Identify which cell holds the provided text, then report its [x, y] central coordinate. 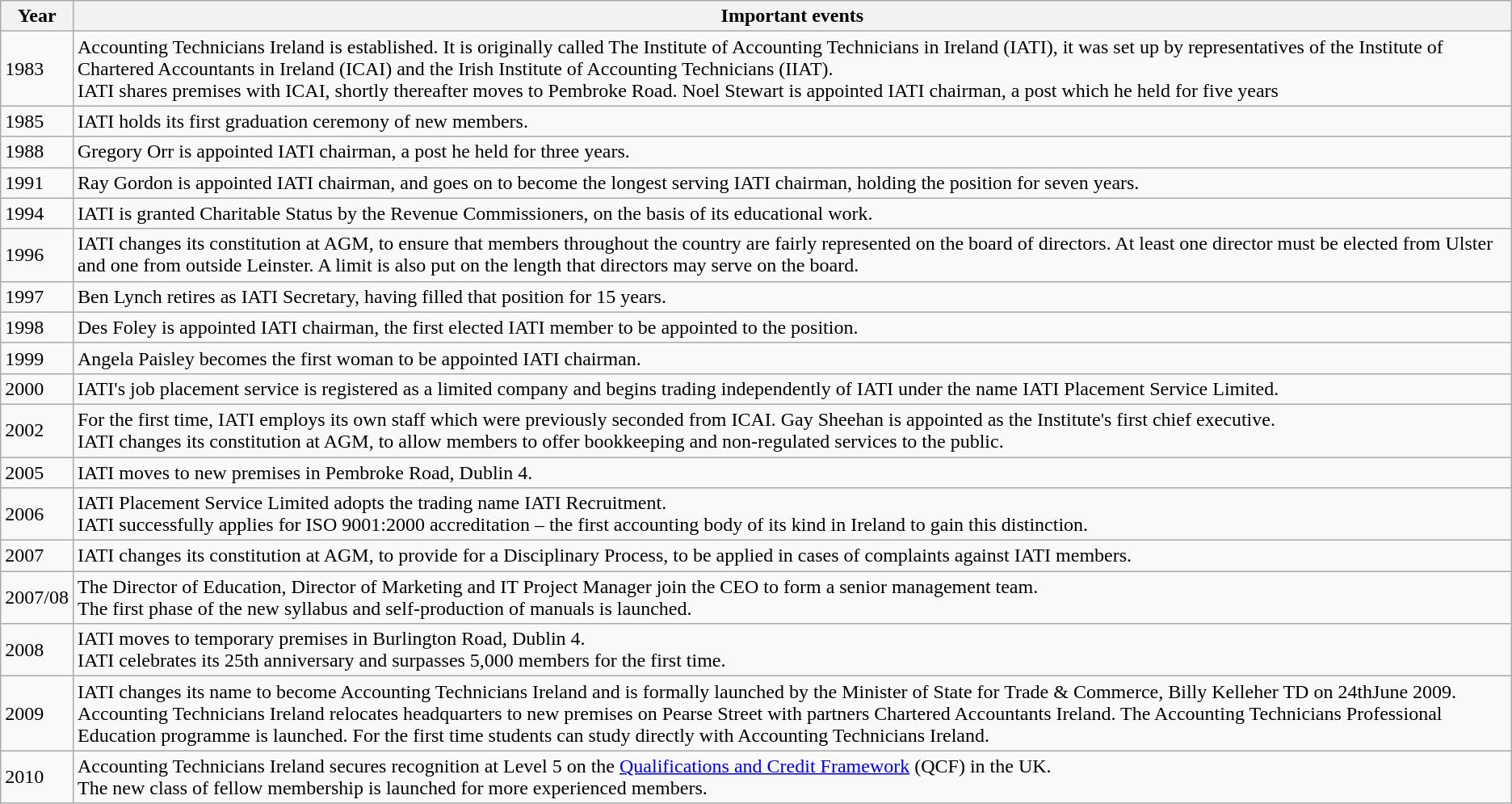
1996 [37, 255]
2005 [37, 473]
Ben Lynch retires as IATI Secretary, having filled that position for 15 years. [792, 297]
Important events [792, 16]
1997 [37, 297]
2007 [37, 556]
1983 [37, 69]
1988 [37, 152]
Year [37, 16]
1998 [37, 327]
Ray Gordon is appointed IATI chairman, and goes on to become the longest serving IATI chairman, holding the position for seven years. [792, 183]
1994 [37, 213]
IATI holds its first graduation ceremony of new members. [792, 121]
2007/08 [37, 598]
1985 [37, 121]
IATI changes its constitution at AGM, to provide for a Disciplinary Process, to be applied in cases of complaints against IATI members. [792, 556]
IATI moves to temporary premises in Burlington Road, Dublin 4.IATI celebrates its 25th anniversary and surpasses 5,000 members for the first time. [792, 650]
2002 [37, 430]
1999 [37, 358]
Angela Paisley becomes the first woman to be appointed IATI chairman. [792, 358]
2006 [37, 514]
2008 [37, 650]
Gregory Orr is appointed IATI chairman, a post he held for three years. [792, 152]
2010 [37, 777]
IATI is granted Charitable Status by the Revenue Commissioners, on the basis of its educational work. [792, 213]
Des Foley is appointed IATI chairman, the first elected IATI member to be appointed to the position. [792, 327]
2009 [37, 713]
IATI moves to new premises in Pembroke Road, Dublin 4. [792, 473]
1991 [37, 183]
2000 [37, 389]
